Find where the given text appears and provide that cell's center as [X, Y] coordinate. 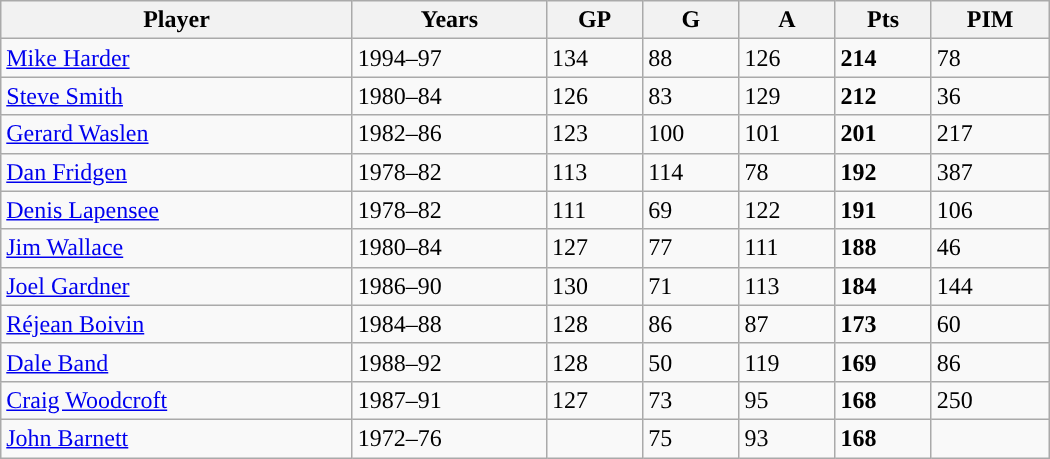
PIM [990, 20]
36 [990, 96]
77 [691, 248]
83 [691, 96]
1982–86 [449, 134]
191 [883, 210]
Gerard Waslen [176, 134]
192 [883, 172]
169 [883, 362]
GP [595, 20]
250 [990, 400]
1986–90 [449, 286]
Jim Wallace [176, 248]
Years [449, 20]
John Barnett [176, 438]
Dan Fridgen [176, 172]
173 [883, 324]
A [787, 20]
Dale Band [176, 362]
122 [787, 210]
1987–91 [449, 400]
Player [176, 20]
Craig Woodcroft [176, 400]
123 [595, 134]
106 [990, 210]
Steve Smith [176, 96]
G [691, 20]
184 [883, 286]
214 [883, 58]
Réjean Boivin [176, 324]
88 [691, 58]
100 [691, 134]
73 [691, 400]
50 [691, 362]
134 [595, 58]
101 [787, 134]
387 [990, 172]
75 [691, 438]
60 [990, 324]
Joel Gardner [176, 286]
Pts [883, 20]
87 [787, 324]
71 [691, 286]
95 [787, 400]
129 [787, 96]
Mike Harder [176, 58]
1972–76 [449, 438]
201 [883, 134]
188 [883, 248]
93 [787, 438]
119 [787, 362]
1984–88 [449, 324]
69 [691, 210]
1994–97 [449, 58]
1988–92 [449, 362]
130 [595, 286]
144 [990, 286]
Denis Lapensee [176, 210]
46 [990, 248]
217 [990, 134]
114 [691, 172]
212 [883, 96]
